For the text-containing cell, return its midpoint in (x, y) coordinate format. 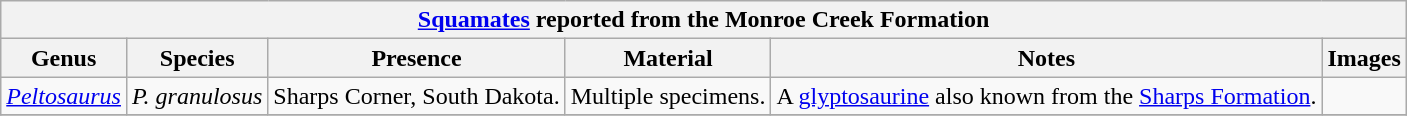
Multiple specimens. (668, 96)
Genus (64, 58)
Presence (416, 58)
Sharps Corner, South Dakota. (416, 96)
Squamates reported from the Monroe Creek Formation (704, 20)
A glyptosaurine also known from the Sharps Formation. (1046, 96)
P. granulosus (196, 96)
Notes (1046, 58)
Peltosaurus (64, 96)
Images (1364, 58)
Material (668, 58)
Species (196, 58)
